Detect which cell encompasses the target text, then output its (x, y) center coordinate. 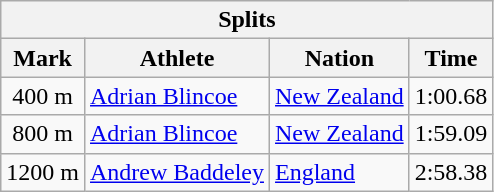
Andrew Baddeley (176, 172)
England (340, 172)
Mark (43, 58)
Splits (247, 20)
1:00.68 (451, 96)
2:58.38 (451, 172)
Time (451, 58)
Nation (340, 58)
400 m (43, 96)
Athlete (176, 58)
1:59.09 (451, 134)
800 m (43, 134)
1200 m (43, 172)
